Determine the (x, y) coordinate at the center of the cell enclosing the given text.  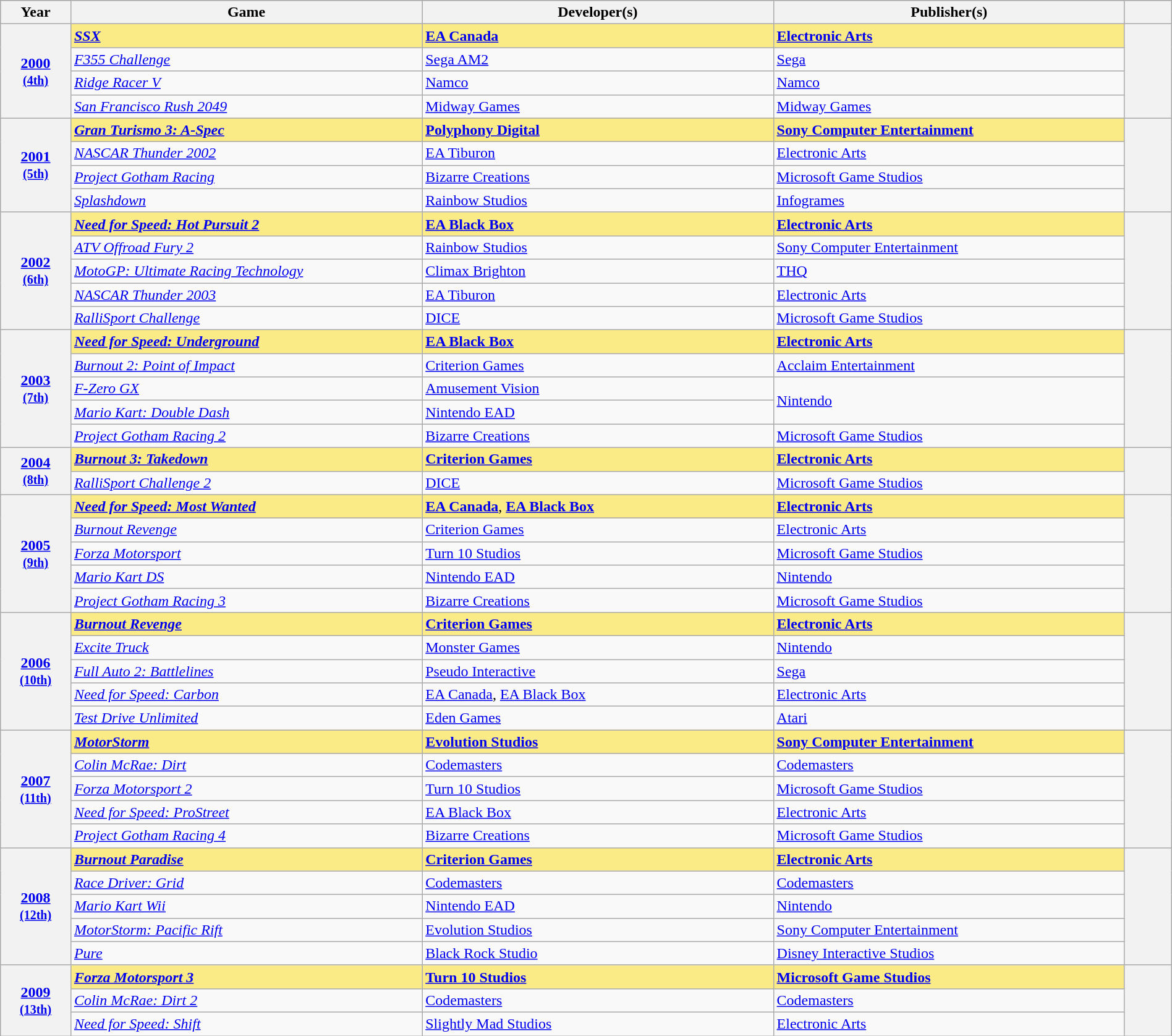
Mario Kart Wii (246, 906)
Disney Interactive Studios (949, 953)
2001 (5th) (36, 165)
ATV Offroad Fury 2 (246, 247)
Gran Turismo 3: A-Spec (246, 130)
RalliSport Challenge 2 (246, 483)
Race Driver: Grid (246, 883)
Project Gotham Racing 3 (246, 600)
Publisher(s) (949, 12)
Pseudo Interactive (598, 671)
Burnout 2: Point of Impact (246, 365)
Ridge Racer V (246, 83)
THQ (949, 271)
Mario Kart: Double Dash (246, 412)
SSX (246, 36)
Year (36, 12)
Test Drive Unlimited (246, 718)
Atari (949, 718)
2007 (11th) (36, 789)
Game (246, 12)
NASCAR Thunder 2002 (246, 153)
Full Auto 2: Battlelines (246, 671)
Pure (246, 953)
Developer(s) (598, 12)
Mario Kart DS (246, 577)
Eden Games (598, 718)
Burnout 3: Takedown (246, 459)
San Francisco Rush 2049 (246, 106)
Infogrames (949, 200)
MotorStorm (246, 742)
2000 (4th) (36, 71)
Need for Speed: Most Wanted (246, 506)
2003 (7th) (36, 389)
2005 (9th) (36, 553)
Splashdown (246, 200)
Excite Truck (246, 647)
Sega AM2 (598, 59)
F355 Challenge (246, 59)
Colin McRae: Dirt (246, 765)
Forza Motorsport 2 (246, 789)
Need for Speed: ProStreet (246, 812)
NASCAR Thunder 2003 (246, 295)
2008 (12th) (36, 906)
2002 (6th) (36, 271)
EA Canada (598, 36)
Need for Speed: Shift (246, 1024)
Black Rock Studio (598, 953)
Monster Games (598, 647)
Project Gotham Racing 2 (246, 436)
2004 (8th) (36, 471)
Project Gotham Racing 4 (246, 836)
Burnout Paradise (246, 859)
MotorStorm: Pacific Rift (246, 930)
Colin McRae: Dirt 2 (246, 1000)
Forza Motorsport 3 (246, 977)
Project Gotham Racing (246, 177)
2006 (10th) (36, 671)
Need for Speed: Carbon (246, 695)
Amusement Vision (598, 389)
Slightly Mad Studios (598, 1024)
Polyphony Digital (598, 130)
Acclaim Entertainment (949, 365)
Climax Brighton (598, 271)
Forza Motorsport (246, 553)
F-Zero GX (246, 389)
Need for Speed: Underground (246, 342)
Need for Speed: Hot Pursuit 2 (246, 224)
RalliSport Challenge (246, 318)
2009 (13th) (36, 1000)
MotoGP: Ultimate Racing Technology (246, 271)
